Determine the [X, Y] coordinate at the center of the cell enclosing the given text.  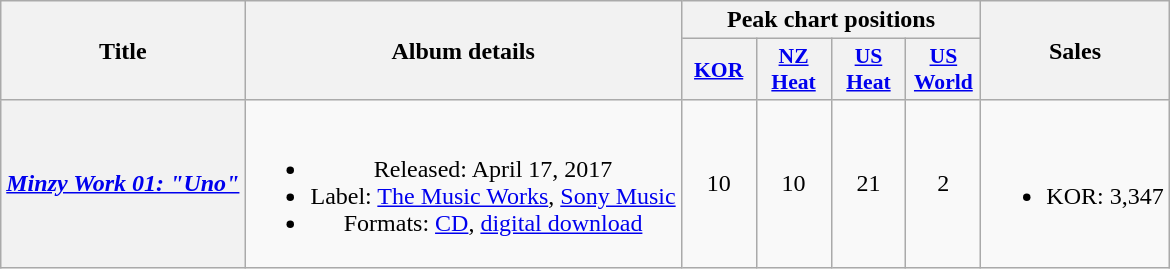
Album details [463, 50]
Released: April 17, 2017Label: The Music Works, Sony MusicFormats: CD, digital download [463, 184]
NZHeat [794, 70]
2 [944, 184]
KOR [718, 70]
21 [868, 184]
Minzy Work 01: "Uno" [123, 184]
KOR: 3,347 [1075, 184]
USHeat [868, 70]
Title [123, 50]
USWorld [944, 70]
Sales [1075, 50]
Peak chart positions [831, 20]
